Identify which cell holds the provided text, then report its (x, y) central coordinate. 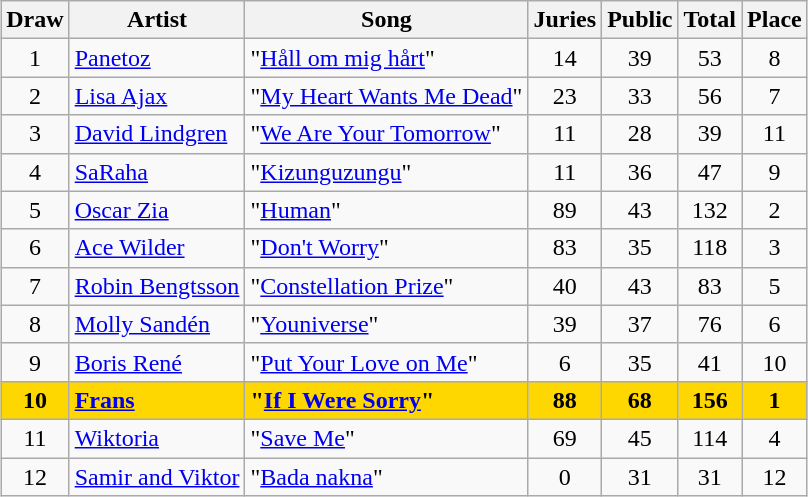
0 (565, 477)
Song (386, 20)
56 (710, 96)
69 (565, 438)
Public (640, 20)
76 (710, 324)
"Don't Worry" (386, 248)
Juries (565, 20)
118 (710, 248)
"Youniverse" (386, 324)
"Constellation Prize" (386, 286)
45 (640, 438)
Frans (157, 400)
Boris René (157, 362)
156 (710, 400)
"Bada nakna" (386, 477)
Lisa Ajax (157, 96)
53 (710, 58)
"Kizunguzungu" (386, 172)
Robin Bengtsson (157, 286)
89 (565, 210)
"If I Were Sorry" (386, 400)
"Håll om mig hårt" (386, 58)
Ace Wilder (157, 248)
33 (640, 96)
114 (710, 438)
Molly Sandén (157, 324)
Artist (157, 20)
Samir and Viktor (157, 477)
Wiktoria (157, 438)
88 (565, 400)
"We Are Your Tomorrow" (386, 134)
23 (565, 96)
40 (565, 286)
132 (710, 210)
Oscar Zia (157, 210)
41 (710, 362)
"Save Me" (386, 438)
Total (710, 20)
David Lindgren (157, 134)
"Put Your Love on Me" (386, 362)
Place (775, 20)
Panetoz (157, 58)
68 (640, 400)
47 (710, 172)
36 (640, 172)
14 (565, 58)
37 (640, 324)
28 (640, 134)
"Human" (386, 210)
SaRaha (157, 172)
Draw (35, 20)
"My Heart Wants Me Dead" (386, 96)
